Return [x, y] of the center of cell containing provided text 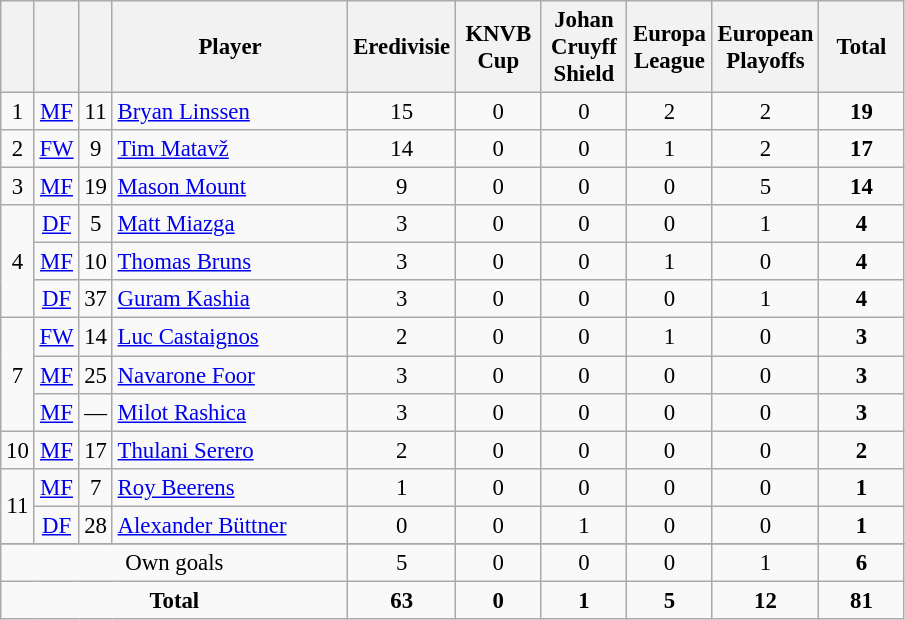
Europa League [670, 47]
Eredivisie [402, 47]
Navarone Foor [230, 375]
28 [96, 525]
6 [862, 563]
Alexander Büttner [230, 525]
Johan Cruyff Shield [584, 47]
Tim Matavž [230, 149]
63 [402, 600]
Mason Mount [230, 187]
15 [402, 112]
Matt Miazga [230, 224]
— [96, 412]
Bryan Linssen [230, 112]
Roy Beerens [230, 487]
KNVB Cup [499, 47]
Guram Kashia [230, 299]
Thulani Serero [230, 450]
37 [96, 299]
25 [96, 375]
Thomas Bruns [230, 262]
Milot Rashica [230, 412]
Player [230, 47]
12 [765, 600]
European Playoffs [765, 47]
Own goals [174, 563]
81 [862, 600]
Luc Castaignos [230, 337]
